Determine the (x, y) coordinate at the center of the cell enclosing the given text.  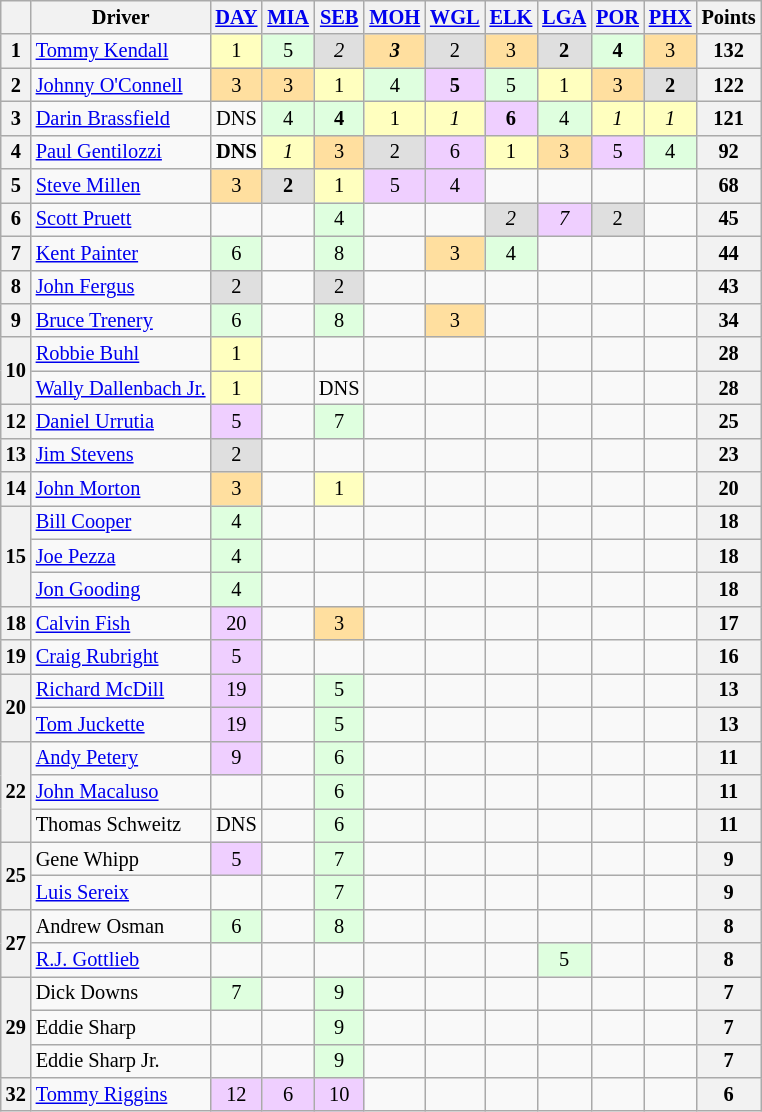
29 (16, 1026)
LGA (564, 17)
Wally Dallenbach Jr. (121, 388)
Points (729, 17)
17 (729, 623)
Andrew Osman (121, 926)
Andy Petery (121, 758)
WGL (455, 17)
Eddie Sharp (121, 1027)
Daniel Urrutia (121, 421)
ELK (512, 17)
68 (729, 186)
Jim Stevens (121, 455)
PHX (670, 17)
34 (729, 320)
John Fergus (121, 287)
MOH (394, 17)
MIA (288, 17)
POR (618, 17)
Steve Millen (121, 186)
Tommy Riggins (121, 1094)
John Morton (121, 489)
Driver (121, 17)
Robbie Buhl (121, 354)
Luis Sereix (121, 892)
John Macaluso (121, 791)
Craig Rubright (121, 657)
Richard McDill (121, 690)
SEB (339, 17)
Eddie Sharp Jr. (121, 1061)
Johnny O'Connell (121, 85)
Dick Downs (121, 993)
32 (16, 1094)
27 (16, 942)
Tom Juckette (121, 724)
Kent Painter (121, 253)
Paul Gentilozzi (121, 152)
DAY (236, 17)
23 (729, 455)
15 (16, 556)
16 (729, 657)
44 (729, 253)
Calvin Fish (121, 623)
Scott Pruett (121, 219)
132 (729, 51)
Bruce Trenery (121, 320)
122 (729, 85)
92 (729, 152)
Jon Gooding (121, 589)
Joe Pezza (121, 556)
R.J. Gottlieb (121, 960)
Darin Brassfield (121, 118)
45 (729, 219)
121 (729, 118)
22 (16, 792)
14 (16, 489)
43 (729, 287)
Bill Cooper (121, 522)
Gene Whipp (121, 859)
Thomas Schweitz (121, 825)
Tommy Kendall (121, 51)
